Return the (X, Y) coordinate for the center point of the cell that contains the specified text.  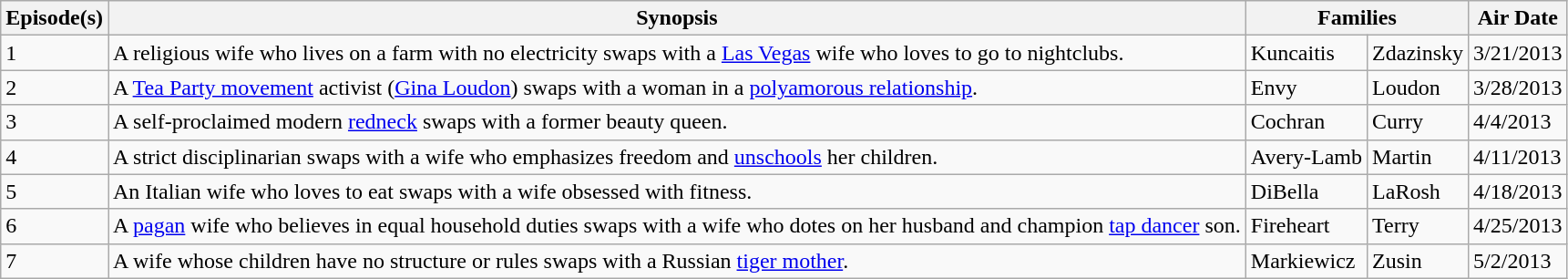
5/2/2013 (1518, 261)
6 (55, 226)
4/11/2013 (1518, 157)
Air Date (1518, 18)
A strict disciplinarian swaps with a wife who emphasizes freedom and unschools her children. (676, 157)
Avery-Lamb (1307, 157)
Loudon (1418, 88)
Zusin (1418, 261)
4/4/2013 (1518, 122)
LaRosh (1418, 191)
7 (55, 261)
Martin (1418, 157)
3 (55, 122)
4/25/2013 (1518, 226)
A self-proclaimed modern redneck swaps with a former beauty queen. (676, 122)
Cochran (1307, 122)
DiBella (1307, 191)
A religious wife who lives on a farm with no electricity swaps with a Las Vegas wife who loves to go to nightclubs. (676, 53)
3/28/2013 (1518, 88)
Terry (1418, 226)
2 (55, 88)
Zdazinsky (1418, 53)
Markiewicz (1307, 261)
Kuncaitis (1307, 53)
3/21/2013 (1518, 53)
1 (55, 53)
A pagan wife who believes in equal household duties swaps with a wife who dotes on her husband and champion tap dancer son. (676, 226)
Families (1357, 18)
5 (55, 191)
Fireheart (1307, 226)
Episode(s) (55, 18)
Synopsis (676, 18)
Envy (1307, 88)
4 (55, 157)
Curry (1418, 122)
4/18/2013 (1518, 191)
An Italian wife who loves to eat swaps with a wife obsessed with fitness. (676, 191)
A Tea Party movement activist (Gina Loudon) swaps with a woman in a polyamorous relationship. (676, 88)
A wife whose children have no structure or rules swaps with a Russian tiger mother. (676, 261)
